Scan for the cell matching the given text and deliver its [X, Y] coordinate at center. 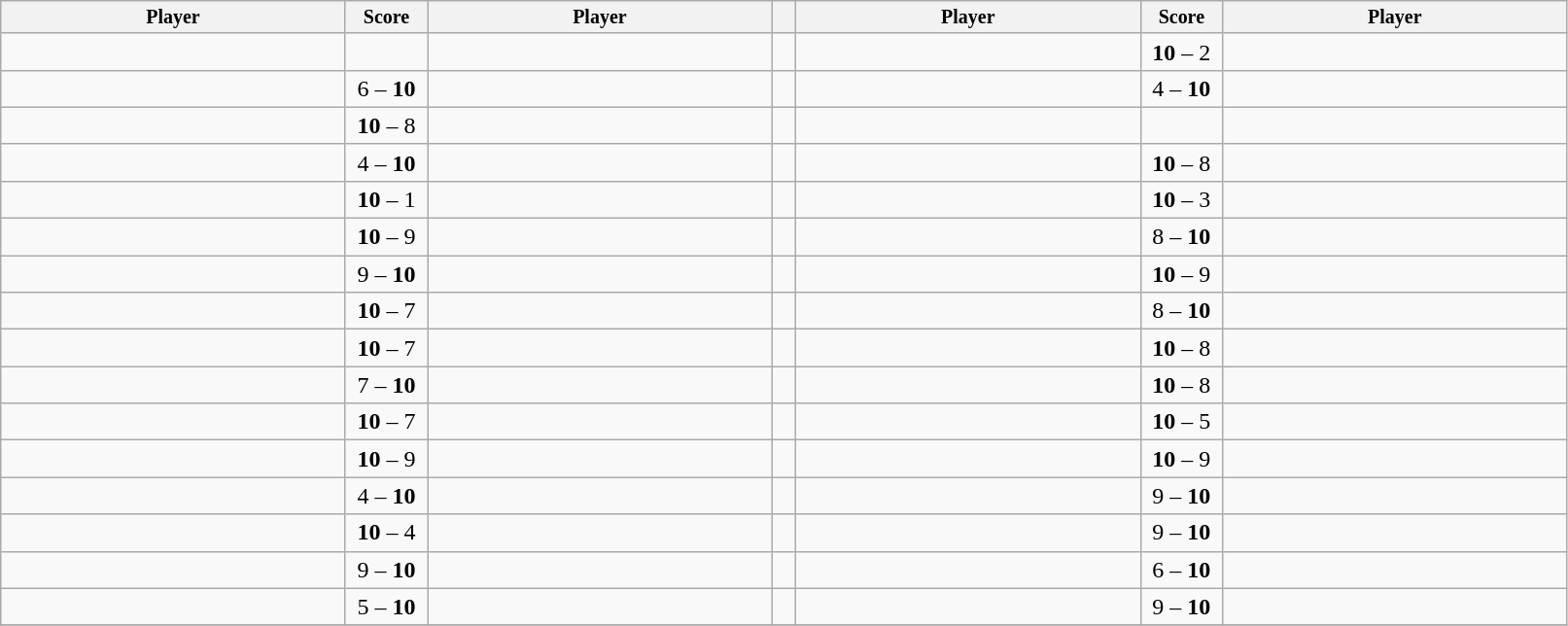
10 – 3 [1181, 199]
5 – 10 [386, 607]
10 – 2 [1181, 52]
10 – 1 [386, 199]
10 – 4 [386, 533]
7 – 10 [386, 385]
10 – 5 [1181, 422]
